Return (x, y) of the center of cell containing provided text 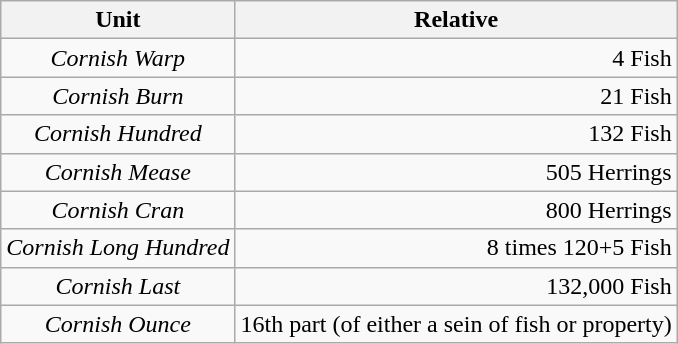
505 Herrings (456, 172)
Cornish Cran (118, 210)
8 times 120+5 Fish (456, 248)
Cornish Burn (118, 96)
Relative (456, 20)
Unit (118, 20)
Cornish Warp (118, 58)
132,000 Fish (456, 286)
800 Herrings (456, 210)
4 Fish (456, 58)
21 Fish (456, 96)
Cornish Ounce (118, 324)
Cornish Long Hundred (118, 248)
132 Fish (456, 134)
Cornish Last (118, 286)
16th part (of either a sein of fish or property) (456, 324)
Cornish Hundred (118, 134)
Cornish Mease (118, 172)
